Determine the (X, Y) coordinate at the center of the cell enclosing the given text.  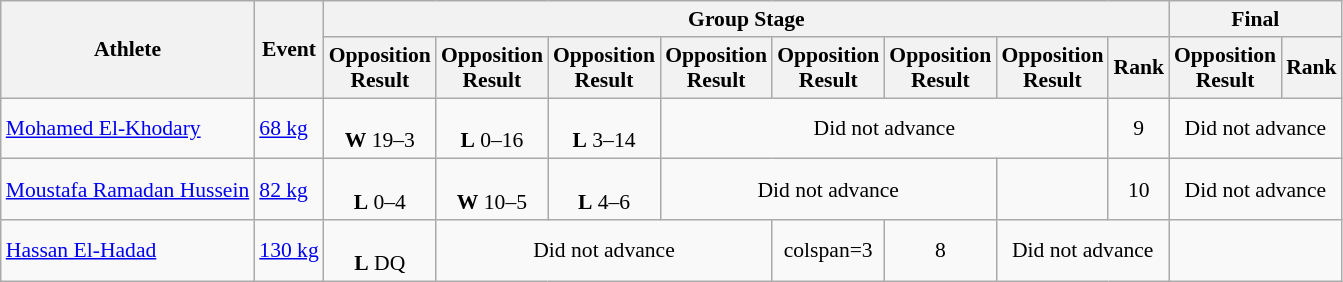
W 10–5 (492, 190)
W 19–3 (380, 128)
10 (1138, 190)
130 kg (288, 250)
L 3–14 (604, 128)
Athlete (128, 50)
Moustafa Ramadan Hussein (128, 190)
Hassan El-Hadad (128, 250)
9 (1138, 128)
Event (288, 50)
colspan=3 (828, 250)
L 4–6 (604, 190)
Mohamed El-Khodary (128, 128)
68 kg (288, 128)
L 0–16 (492, 128)
8 (940, 250)
Group Stage (746, 19)
Final (1256, 19)
L DQ (380, 250)
L 0–4 (380, 190)
82 kg (288, 190)
